Provide the (x, y) coordinate of the cell's center where the given text is located.  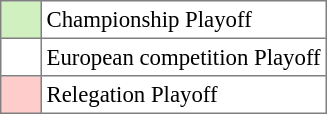
Relegation Playoff (184, 95)
European competition Playoff (184, 57)
Championship Playoff (184, 20)
